Detect which cell encompasses the target text, then output its (X, Y) center coordinate. 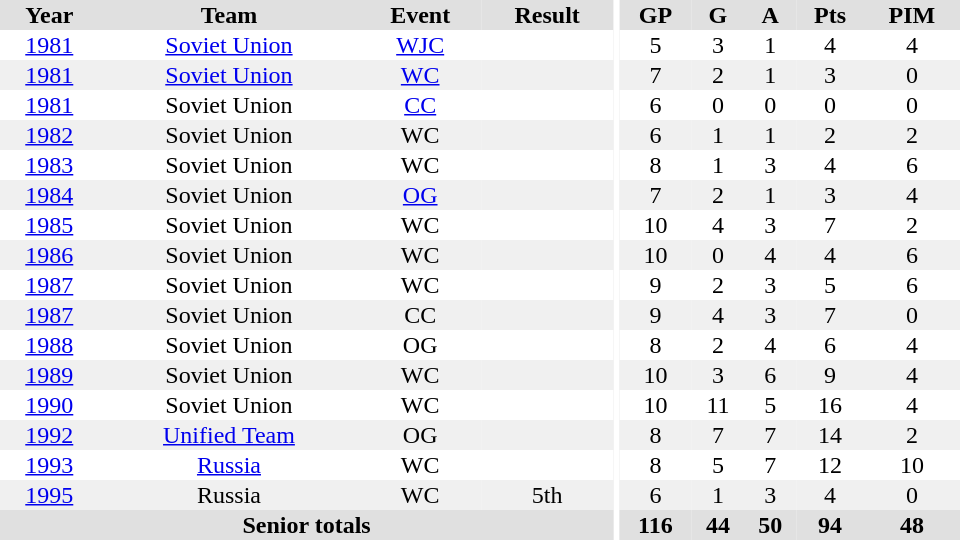
1983 (50, 165)
1995 (50, 495)
Senior totals (306, 525)
Team (230, 15)
A (770, 15)
1984 (50, 195)
Result (547, 15)
12 (830, 465)
1990 (50, 405)
16 (830, 405)
1986 (50, 255)
Event (420, 15)
Pts (830, 15)
1985 (50, 225)
PIM (912, 15)
G (718, 15)
Year (50, 15)
1982 (50, 135)
1989 (50, 375)
WJC (420, 45)
GP (656, 15)
94 (830, 525)
116 (656, 525)
1993 (50, 465)
1992 (50, 435)
48 (912, 525)
11 (718, 405)
Unified Team (230, 435)
1988 (50, 345)
5th (547, 495)
50 (770, 525)
44 (718, 525)
14 (830, 435)
